Return (X, Y) of the center of cell containing provided text 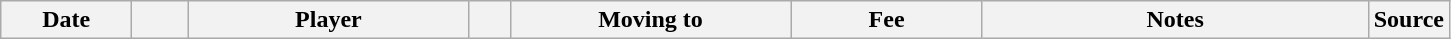
Moving to (650, 20)
Player (328, 20)
Fee (886, 20)
Notes (1175, 20)
Source (1408, 20)
Date (66, 20)
